From the cell containing the given text, extract its center point as (X, Y) coordinate. 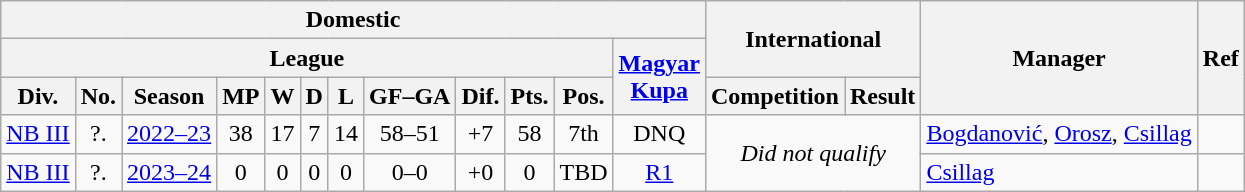
Ref (1220, 58)
Manager (1059, 58)
DNQ (659, 134)
R1 (659, 172)
GF–GA (410, 96)
L (346, 96)
2022–23 (170, 134)
2023–24 (170, 172)
No. (98, 96)
Competition (774, 96)
MagyarKupa (659, 77)
MP (241, 96)
Csillag (1059, 172)
Pos. (584, 96)
0–0 (410, 172)
Div. (38, 96)
International (812, 39)
Result (882, 96)
TBD (584, 172)
14 (346, 134)
7th (584, 134)
Did not qualify (812, 153)
17 (282, 134)
58–51 (410, 134)
+0 (480, 172)
Bogdanović, Orosz, Csillag (1059, 134)
Domestic (354, 20)
W (282, 96)
38 (241, 134)
D (314, 96)
Season (170, 96)
+7 (480, 134)
League (307, 58)
7 (314, 134)
Dif. (480, 96)
Pts. (530, 96)
58 (530, 134)
